Search for the cell housing the specified text and yield its (x, y) center coordinate. 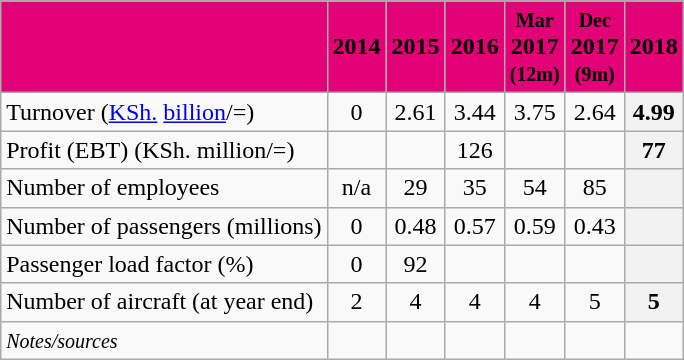
2018 (654, 47)
2016 (474, 47)
Dec 2017(9m) (594, 47)
29 (416, 188)
2 (356, 302)
n/a (356, 188)
Passenger load factor (%) (164, 264)
Notes/sources (164, 340)
2.64 (594, 112)
4.99 (654, 112)
77 (654, 150)
Number of passengers (millions) (164, 226)
Mar 2017(12m) (534, 47)
0.43 (594, 226)
Profit (EBT) (KSh. million/=) (164, 150)
Number of aircraft (at year end) (164, 302)
Number of employees (164, 188)
54 (534, 188)
126 (474, 150)
2015 (416, 47)
92 (416, 264)
2014 (356, 47)
0.59 (534, 226)
3.75 (534, 112)
85 (594, 188)
0.48 (416, 226)
35 (474, 188)
Turnover (KSh. billion/=) (164, 112)
2.61 (416, 112)
0.57 (474, 226)
3.44 (474, 112)
